Scan for the cell matching the given text and deliver its [x, y] coordinate at center. 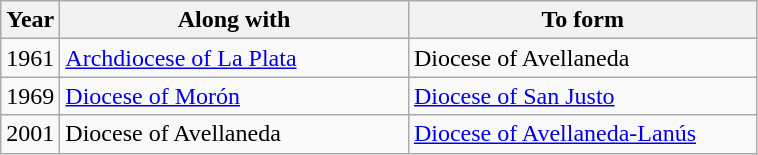
1969 [30, 96]
Year [30, 20]
To form [582, 20]
1961 [30, 58]
Archdiocese of La Plata [234, 58]
Diocese of Morón [234, 96]
2001 [30, 134]
Diocese of San Justo [582, 96]
Along with [234, 20]
Diocese of Avellaneda-Lanús [582, 134]
